Output the [X, Y] coordinate of the center of the cell containing the given text.  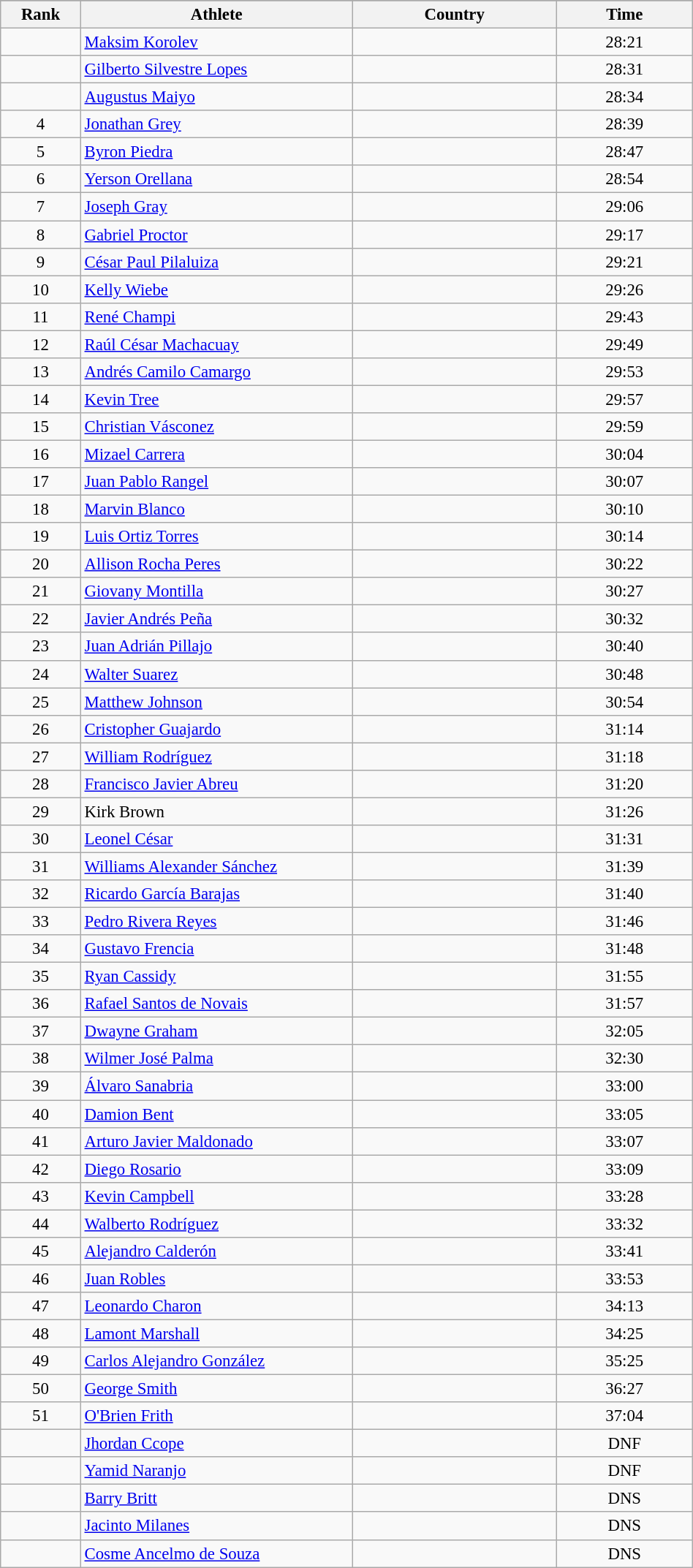
51 [41, 1416]
Barry Britt [216, 1499]
31:31 [624, 839]
Gabriel Proctor [216, 235]
15 [41, 427]
8 [41, 235]
Cristopher Guajardo [216, 729]
Yamid Naranjo [216, 1471]
Juan Pablo Rangel [216, 482]
29:26 [624, 289]
Leonel César [216, 839]
24 [41, 674]
Carlos Alejandro González [216, 1361]
41 [41, 1141]
Matthew Johnson [216, 702]
Ricardo García Barajas [216, 894]
26 [41, 729]
36:27 [624, 1389]
Pedro Rivera Reyes [216, 922]
38 [41, 1059]
9 [41, 262]
31:26 [624, 811]
29:43 [624, 317]
30:07 [624, 482]
Athlete [216, 15]
30:27 [624, 591]
30:48 [624, 674]
12 [41, 344]
14 [41, 399]
Javier Andrés Peña [216, 619]
7 [41, 207]
11 [41, 317]
O'Brien Frith [216, 1416]
Yerson Orellana [216, 179]
George Smith [216, 1389]
33:53 [624, 1279]
Kevin Campbell [216, 1196]
17 [41, 482]
40 [41, 1114]
Walberto Rodríguez [216, 1224]
Country [455, 15]
Time [624, 15]
35:25 [624, 1361]
Arturo Javier Maldonado [216, 1141]
32 [41, 894]
29:21 [624, 262]
Maksim Korolev [216, 42]
Wilmer José Palma [216, 1059]
Byron Piedra [216, 152]
31:14 [624, 729]
Leonardo Charon [216, 1306]
29:06 [624, 207]
31:57 [624, 1004]
47 [41, 1306]
13 [41, 372]
21 [41, 591]
Alejandro Calderón [216, 1251]
33:41 [624, 1251]
31:40 [624, 894]
34:25 [624, 1333]
Lamont Marshall [216, 1333]
Walter Suarez [216, 674]
Jhordan Ccope [216, 1444]
Diego Rosario [216, 1169]
36 [41, 1004]
31 [41, 866]
29:49 [624, 344]
Augustus Maiyo [216, 97]
23 [41, 647]
31:46 [624, 922]
30:32 [624, 619]
Gilberto Silvestre Lopes [216, 69]
Giovany Montilla [216, 591]
Francisco Javier Abreu [216, 784]
10 [41, 289]
30:54 [624, 702]
Raúl César Machacuay [216, 344]
34 [41, 949]
28 [41, 784]
6 [41, 179]
Cosme Ancelmo de Souza [216, 1553]
18 [41, 510]
Marvin Blanco [216, 510]
28:47 [624, 152]
28:21 [624, 42]
29:53 [624, 372]
33:00 [624, 1086]
46 [41, 1279]
5 [41, 152]
Juan Adrián Pillajo [216, 647]
50 [41, 1389]
28:34 [624, 97]
30:04 [624, 454]
19 [41, 537]
44 [41, 1224]
Luis Ortiz Torres [216, 537]
Rafael Santos de Novais [216, 1004]
45 [41, 1251]
31:48 [624, 949]
16 [41, 454]
42 [41, 1169]
Jonathan Grey [216, 124]
33:05 [624, 1114]
29:57 [624, 399]
37 [41, 1031]
Christian Vásconez [216, 427]
33 [41, 922]
Andrés Camilo Camargo [216, 372]
29 [41, 811]
29:17 [624, 235]
30:10 [624, 510]
31:20 [624, 784]
Williams Alexander Sánchez [216, 866]
33:32 [624, 1224]
28:39 [624, 124]
33:09 [624, 1169]
48 [41, 1333]
27 [41, 757]
Rank [41, 15]
33:28 [624, 1196]
Kelly Wiebe [216, 289]
39 [41, 1086]
30 [41, 839]
Kirk Brown [216, 811]
Mizael Carrera [216, 454]
35 [41, 977]
33:07 [624, 1141]
28:54 [624, 179]
César Paul Pilaluiza [216, 262]
22 [41, 619]
Jacinto Milanes [216, 1526]
32:30 [624, 1059]
31:18 [624, 757]
Dwayne Graham [216, 1031]
Damion Bent [216, 1114]
Joseph Gray [216, 207]
Ryan Cassidy [216, 977]
4 [41, 124]
37:04 [624, 1416]
René Champi [216, 317]
29:59 [624, 427]
25 [41, 702]
49 [41, 1361]
Juan Robles [216, 1279]
Kevin Tree [216, 399]
Gustavo Frencia [216, 949]
31:39 [624, 866]
Álvaro Sanabria [216, 1086]
34:13 [624, 1306]
43 [41, 1196]
30:14 [624, 537]
30:40 [624, 647]
William Rodríguez [216, 757]
32:05 [624, 1031]
20 [41, 564]
Allison Rocha Peres [216, 564]
30:22 [624, 564]
31:55 [624, 977]
28:31 [624, 69]
